Determine the [X, Y] coordinate at the center of the cell enclosing the given text.  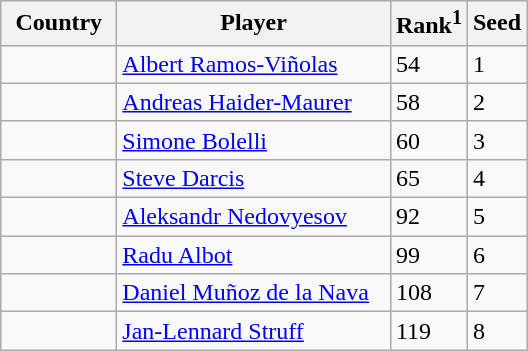
Albert Ramos-Viñolas [254, 64]
Radu Albot [254, 255]
Simone Bolelli [254, 140]
8 [496, 331]
1 [496, 64]
119 [428, 331]
Country [59, 24]
99 [428, 255]
Daniel Muñoz de la Nava [254, 293]
3 [496, 140]
6 [496, 255]
108 [428, 293]
Andreas Haider-Maurer [254, 102]
4 [496, 178]
Aleksandr Nedovyesov [254, 217]
Jan-Lennard Struff [254, 331]
92 [428, 217]
60 [428, 140]
58 [428, 102]
Steve Darcis [254, 178]
65 [428, 178]
Rank1 [428, 24]
5 [496, 217]
Seed [496, 24]
7 [496, 293]
2 [496, 102]
Player [254, 24]
54 [428, 64]
